Scan for the cell matching the given text and deliver its (X, Y) coordinate at center. 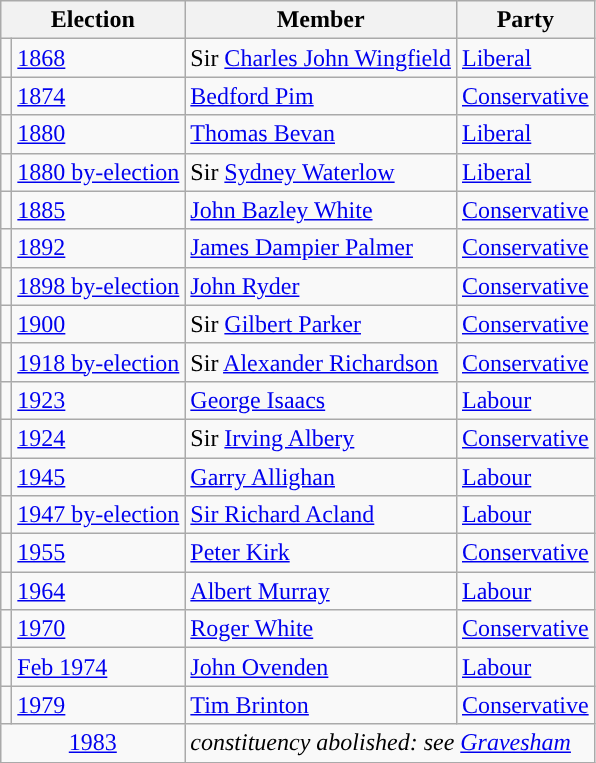
Election (93, 20)
1923 (98, 400)
Member (321, 20)
Bedford Pim (321, 96)
Sir Gilbert Parker (321, 324)
1970 (98, 629)
George Isaacs (321, 400)
Tim Brinton (321, 705)
Party (525, 20)
1983 (93, 743)
1955 (98, 553)
Sir Irving Albery (321, 438)
1964 (98, 591)
1874 (98, 96)
Garry Allighan (321, 477)
1880 (98, 134)
Albert Murray (321, 591)
Peter Kirk (321, 553)
1924 (98, 438)
John Ovenden (321, 667)
1947 by-election (98, 515)
1885 (98, 210)
Thomas Bevan (321, 134)
John Ryder (321, 286)
John Bazley White (321, 210)
Feb 1974 (98, 667)
1979 (98, 705)
1880 by-election (98, 172)
1892 (98, 248)
1945 (98, 477)
James Dampier Palmer (321, 248)
1868 (98, 58)
1900 (98, 324)
constituency abolished: see Gravesham (390, 743)
1918 by-election (98, 362)
Sir Richard Acland (321, 515)
Sir Charles John Wingfield (321, 58)
Sir Alexander Richardson (321, 362)
Roger White (321, 629)
Sir Sydney Waterlow (321, 172)
1898 by-election (98, 286)
